Search for the cell housing the specified text and yield its (X, Y) center coordinate. 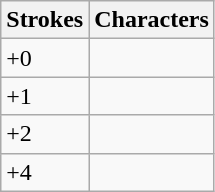
+1 (45, 96)
Strokes (45, 20)
Characters (152, 20)
+4 (45, 172)
+0 (45, 58)
+2 (45, 134)
